Identify which cell holds the provided text, then report its [x, y] central coordinate. 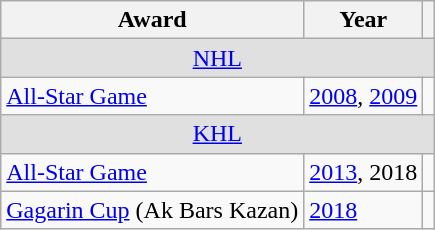
2008, 2009 [364, 96]
KHL [218, 134]
Gagarin Cup (Ak Bars Kazan) [152, 210]
2013, 2018 [364, 172]
2018 [364, 210]
Year [364, 20]
Award [152, 20]
NHL [218, 58]
